Search for the cell housing the specified text and yield its (X, Y) center coordinate. 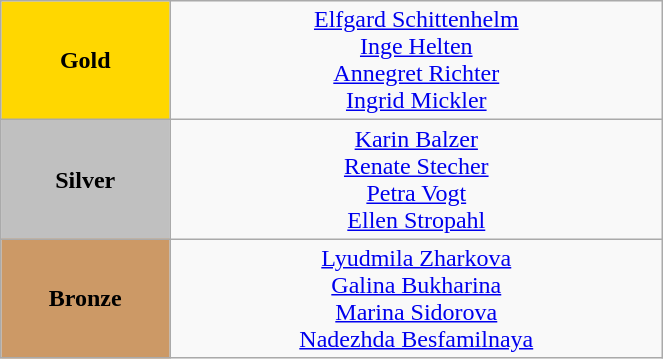
Karin BalzerRenate StecherPetra VogtEllen Stropahl (416, 180)
Lyudmila ZharkovaGalina BukharinaMarina SidorovaNadezhda Besfamilnaya (416, 298)
Silver (86, 180)
Gold (86, 60)
Bronze (86, 298)
Elfgard SchittenhelmInge HeltenAnnegret RichterIngrid Mickler (416, 60)
